Output the (X, Y) coordinate of the center of the cell containing the given text.  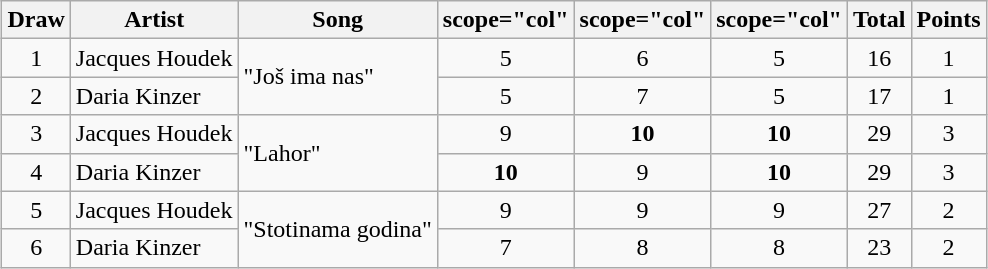
"Stotinama godina" (338, 229)
4 (36, 172)
"Lahor" (338, 153)
"Još ima nas" (338, 77)
Artist (154, 20)
Draw (36, 20)
Points (948, 20)
23 (879, 248)
27 (879, 210)
16 (879, 58)
17 (879, 96)
Song (338, 20)
Total (879, 20)
